Detect which cell encompasses the target text, then output its [x, y] center coordinate. 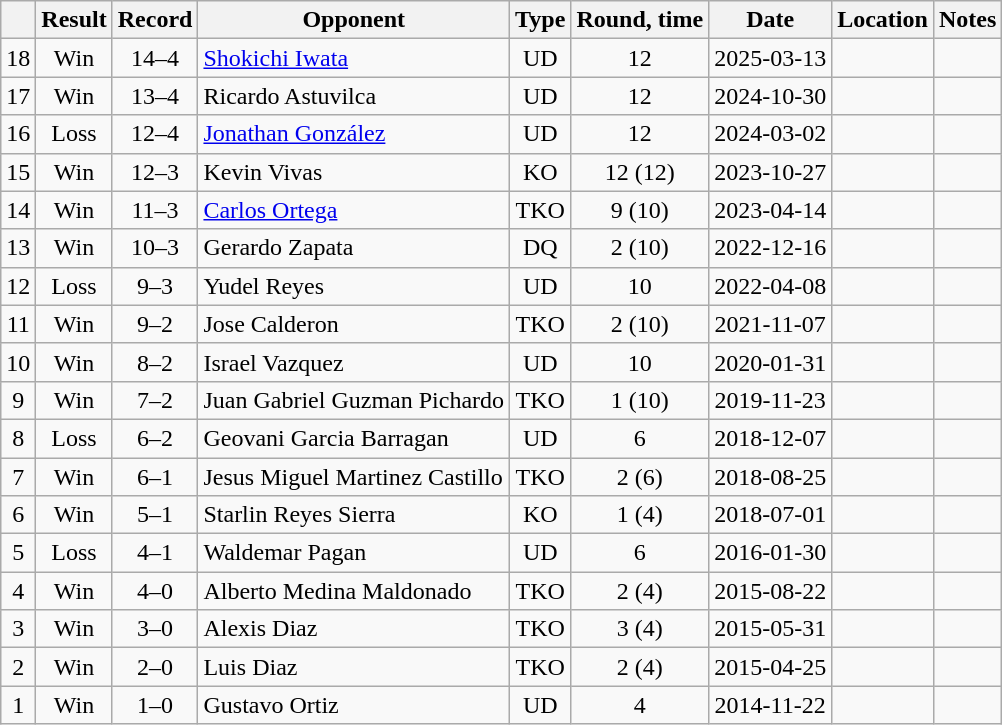
3 [18, 629]
2022-12-16 [770, 248]
13 [18, 248]
Round, time [640, 20]
Opponent [354, 20]
2–0 [155, 667]
8–2 [155, 362]
15 [18, 172]
Type [540, 20]
2024-03-02 [770, 134]
6–2 [155, 438]
16 [18, 134]
2018-08-25 [770, 477]
4–0 [155, 591]
1 [18, 705]
7–2 [155, 400]
2020-01-31 [770, 362]
Juan Gabriel Guzman Pichardo [354, 400]
14–4 [155, 58]
Jonathan González [354, 134]
2022-04-08 [770, 286]
3–0 [155, 629]
12–4 [155, 134]
Gustavo Ortiz [354, 705]
1–0 [155, 705]
11 [18, 324]
2023-10-27 [770, 172]
12–3 [155, 172]
Carlos Ortega [354, 210]
Shokichi Iwata [354, 58]
Waldemar Pagan [354, 553]
2 (6) [640, 477]
2015-08-22 [770, 591]
Kevin Vivas [354, 172]
12 (12) [640, 172]
Starlin Reyes Sierra [354, 515]
2014-11-22 [770, 705]
8 [18, 438]
2015-04-25 [770, 667]
Alberto Medina Maldonado [354, 591]
Yudel Reyes [354, 286]
2 [18, 667]
10–3 [155, 248]
9–3 [155, 286]
3 (4) [640, 629]
5–1 [155, 515]
2021-11-07 [770, 324]
18 [18, 58]
Date [770, 20]
6–1 [155, 477]
Gerardo Zapata [354, 248]
9–2 [155, 324]
1 (4) [640, 515]
Luis Diaz [354, 667]
7 [18, 477]
2023-04-14 [770, 210]
11–3 [155, 210]
Jose Calderon [354, 324]
Jesus Miguel Martinez Castillo [354, 477]
Israel Vazquez [354, 362]
14 [18, 210]
2018-12-07 [770, 438]
2015-05-31 [770, 629]
Ricardo Astuvilca [354, 96]
2025-03-13 [770, 58]
5 [18, 553]
1 (10) [640, 400]
2018-07-01 [770, 515]
Geovani Garcia Barragan [354, 438]
Location [883, 20]
9 (10) [640, 210]
Alexis Diaz [354, 629]
2019-11-23 [770, 400]
DQ [540, 248]
2024-10-30 [770, 96]
2016-01-30 [770, 553]
13–4 [155, 96]
9 [18, 400]
4–1 [155, 553]
Result [74, 20]
Notes [967, 20]
Record [155, 20]
17 [18, 96]
